Find where the given text appears and provide that cell's center as [X, Y] coordinate. 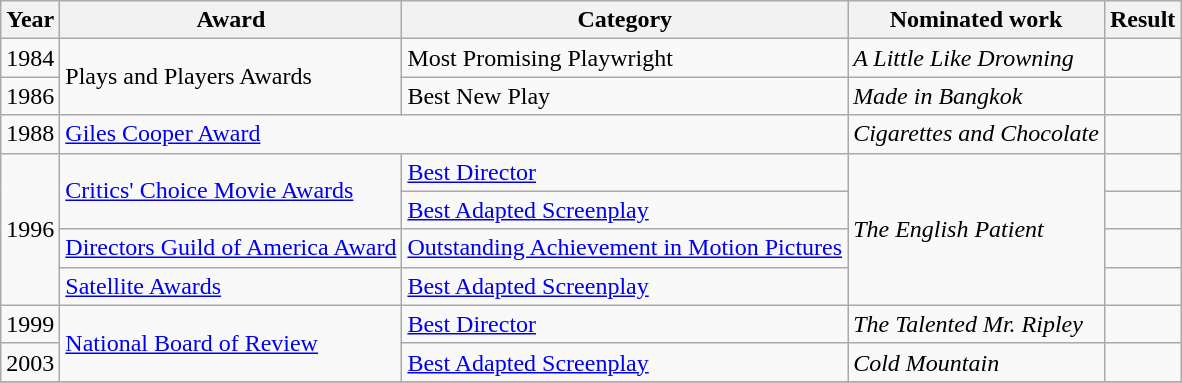
Best New Play [625, 96]
Most Promising Playwright [625, 58]
Cold Mountain [976, 362]
Result [1142, 20]
National Board of Review [231, 343]
1996 [30, 229]
Directors Guild of America Award [231, 248]
Satellite Awards [231, 286]
Category [625, 20]
Giles Cooper Award [454, 134]
2003 [30, 362]
1984 [30, 58]
The Talented Mr. Ripley [976, 324]
Nominated work [976, 20]
Year [30, 20]
Plays and Players Awards [231, 77]
Outstanding Achievement in Motion Pictures [625, 248]
1999 [30, 324]
The English Patient [976, 229]
Award [231, 20]
1986 [30, 96]
Made in Bangkok [976, 96]
Critics' Choice Movie Awards [231, 191]
1988 [30, 134]
A Little Like Drowning [976, 58]
Cigarettes and Chocolate [976, 134]
